Return [X, Y] of the center of cell containing provided text 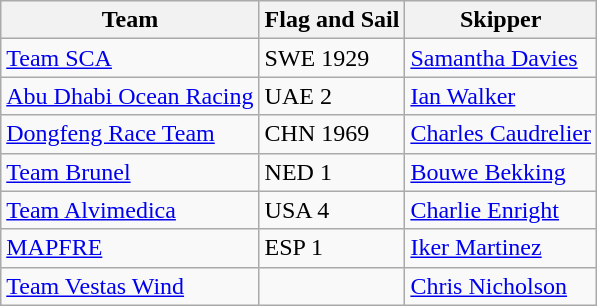
Skipper [501, 20]
Dongfeng Race Team [130, 134]
SWE 1929 [332, 58]
NED 1 [332, 172]
Abu Dhabi Ocean Racing [130, 96]
Ian Walker [501, 96]
Flag and Sail [332, 20]
USA 4 [332, 210]
Samantha Davies [501, 58]
Iker Martinez [501, 248]
Charlie Enright [501, 210]
UAE 2 [332, 96]
Team SCA [130, 58]
MAPFRE [130, 248]
Team Vestas Wind [130, 286]
ESP 1 [332, 248]
Team Alvimedica [130, 210]
Team [130, 20]
Bouwe Bekking [501, 172]
Chris Nicholson [501, 286]
Team Brunel [130, 172]
Charles Caudrelier [501, 134]
CHN 1969 [332, 134]
